Capture the cell that displays the provided text and extract its (x, y) central coordinate. 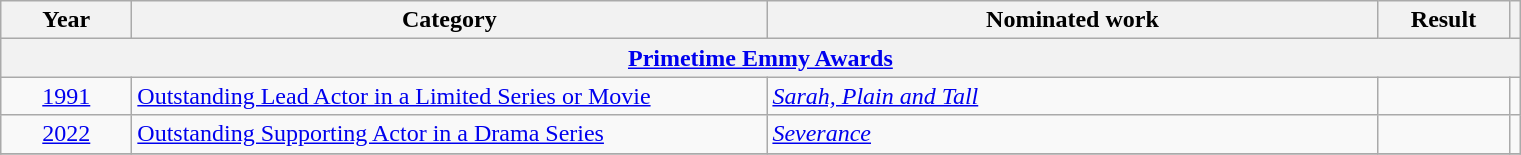
Nominated work (1072, 20)
2022 (66, 134)
Result (1444, 20)
1991 (66, 96)
Outstanding Supporting Actor in a Drama Series (450, 134)
Outstanding Lead Actor in a Limited Series or Movie (450, 96)
Sarah, Plain and Tall (1072, 96)
Primetime Emmy Awards (760, 58)
Category (450, 20)
Severance (1072, 134)
Year (66, 20)
